Return the [x, y] coordinate for the center point of the cell that contains the specified text.  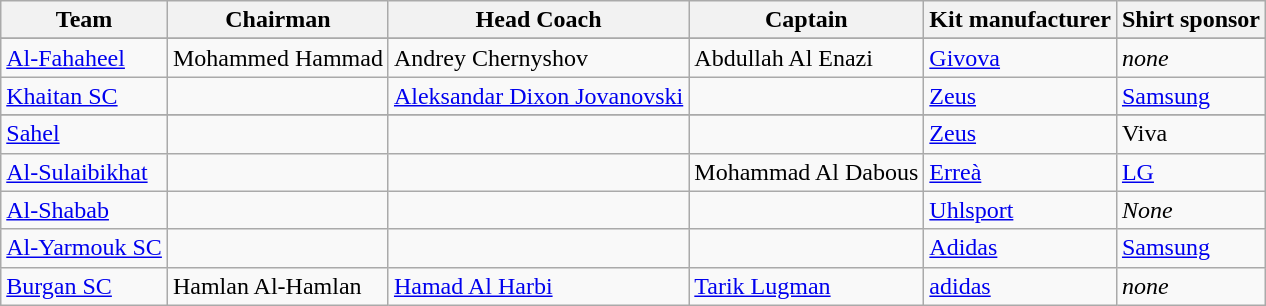
Sahel [84, 134]
Hamad Al Harbi [538, 286]
None [1190, 210]
Andrey Chernyshov [538, 58]
Team [84, 20]
Hamlan Al-Hamlan [278, 286]
Head Coach [538, 20]
LG [1190, 172]
Burgan SC [84, 286]
Mohammed Hammad [278, 58]
Captain [806, 20]
adidas [1020, 286]
Khaitan SC [84, 96]
Viva [1190, 134]
Shirt sponsor [1190, 20]
Givova [1020, 58]
Aleksandar Dixon Jovanovski [538, 96]
Abdullah Al Enazi [806, 58]
Tarik Lugman [806, 286]
Chairman [278, 20]
Kit manufacturer [1020, 20]
Al-Sulaibikhat [84, 172]
Al-Shabab [84, 210]
Erreà [1020, 172]
Mohammad Al Dabous [806, 172]
Al-Yarmouk SC [84, 248]
Adidas [1020, 248]
Uhlsport [1020, 210]
Al-Fahaheel [84, 58]
